Extract the (x, y) coordinate from the center of the cell holding the provided text.  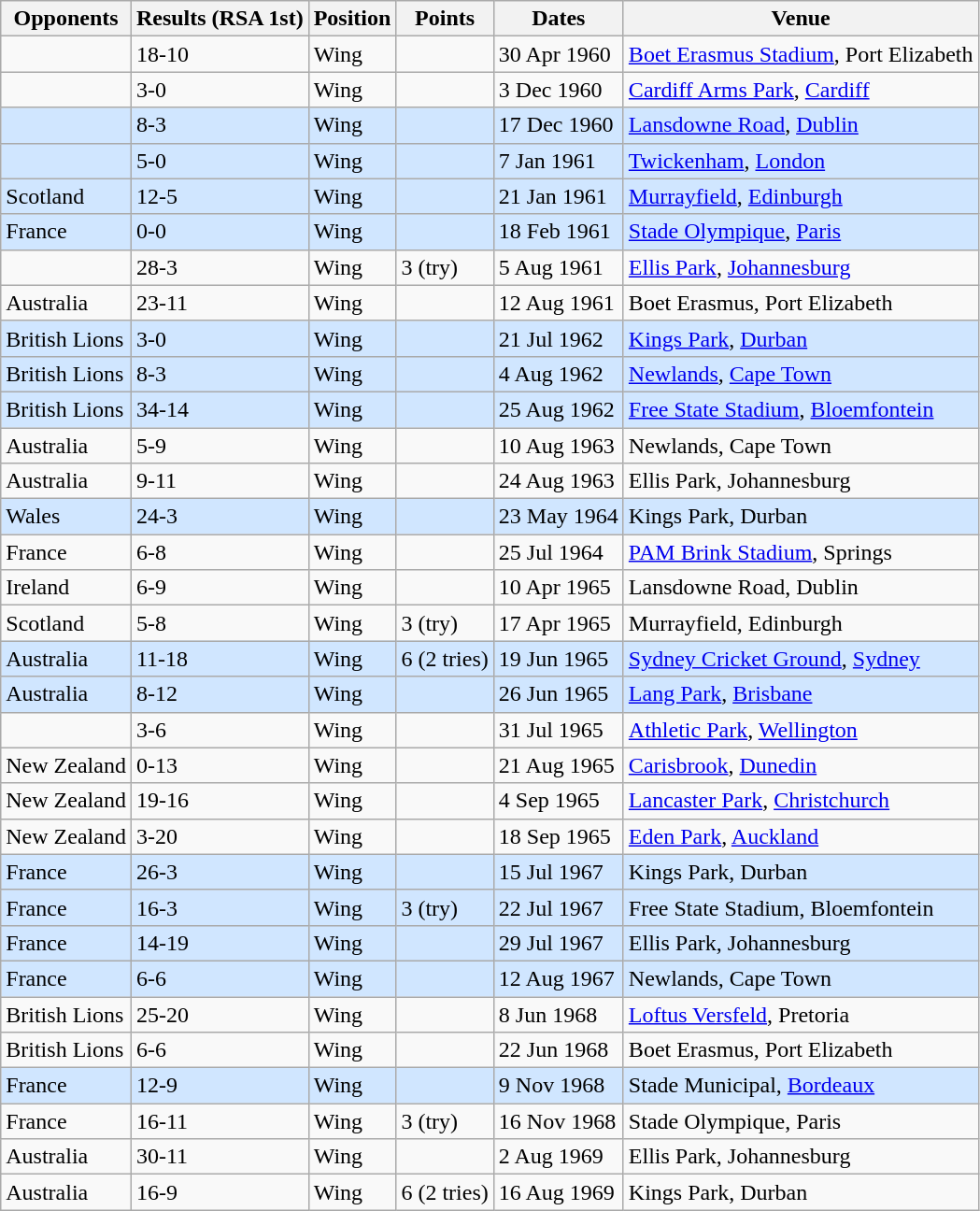
Cardiff Arms Park, Cardiff (801, 90)
26 Jun 1965 (559, 694)
Wales (66, 517)
Twickenham, London (801, 161)
18-10 (220, 54)
16-3 (220, 907)
Position (352, 19)
12-9 (220, 1086)
Boet Erasmus Stadium, Port Elizabeth (801, 54)
19 Jun 1965 (559, 659)
18 Sep 1965 (559, 836)
6-8 (220, 552)
Loftus Versfeld, Pretoria (801, 1014)
11-18 (220, 659)
22 Jun 1968 (559, 1050)
12 Aug 1967 (559, 978)
30-11 (220, 1157)
6-9 (220, 588)
24 Aug 1963 (559, 481)
5-9 (220, 446)
0-0 (220, 232)
18 Feb 1961 (559, 232)
9 Nov 1968 (559, 1086)
Carisbrook, Dunedin (801, 765)
31 Jul 1965 (559, 730)
5-0 (220, 161)
34-14 (220, 409)
14-19 (220, 943)
Athletic Park, Wellington (801, 730)
16-11 (220, 1121)
9-11 (220, 481)
7 Jan 1961 (559, 161)
0-13 (220, 765)
Venue (801, 19)
Dates (559, 19)
22 Jul 1967 (559, 907)
PAM Brink Stadium, Springs (801, 552)
25-20 (220, 1014)
8 Jun 1968 (559, 1014)
Sydney Cricket Ground, Sydney (801, 659)
21 Jan 1961 (559, 196)
Results (RSA 1st) (220, 19)
12-5 (220, 196)
10 Apr 1965 (559, 588)
25 Jul 1964 (559, 552)
5 Aug 1961 (559, 267)
4 Aug 1962 (559, 374)
25 Aug 1962 (559, 409)
Opponents (66, 19)
10 Aug 1963 (559, 446)
23 May 1964 (559, 517)
Lang Park, Brisbane (801, 694)
Stade Municipal, Bordeaux (801, 1086)
Eden Park, Auckland (801, 836)
3 Dec 1960 (559, 90)
12 Aug 1961 (559, 303)
Lancaster Park, Christchurch (801, 801)
2 Aug 1969 (559, 1157)
23-11 (220, 303)
29 Jul 1967 (559, 943)
17 Dec 1960 (559, 125)
16 Aug 1969 (559, 1192)
28-3 (220, 267)
15 Jul 1967 (559, 872)
Points (445, 19)
30 Apr 1960 (559, 54)
26-3 (220, 872)
21 Jul 1962 (559, 338)
3-6 (220, 730)
8-12 (220, 694)
16 Nov 1968 (559, 1121)
24-3 (220, 517)
17 Apr 1965 (559, 623)
19-16 (220, 801)
Ireland (66, 588)
21 Aug 1965 (559, 765)
3-20 (220, 836)
5-8 (220, 623)
4 Sep 1965 (559, 801)
16-9 (220, 1192)
